Detect which cell encompasses the target text, then output its (x, y) center coordinate. 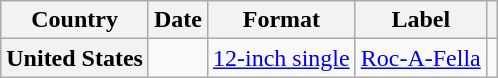
Date (178, 20)
Label (420, 20)
Format (282, 20)
Country (75, 20)
12-inch single (282, 58)
United States (75, 58)
Roc-A-Fella (420, 58)
